Search for the cell housing the specified text and yield its (X, Y) center coordinate. 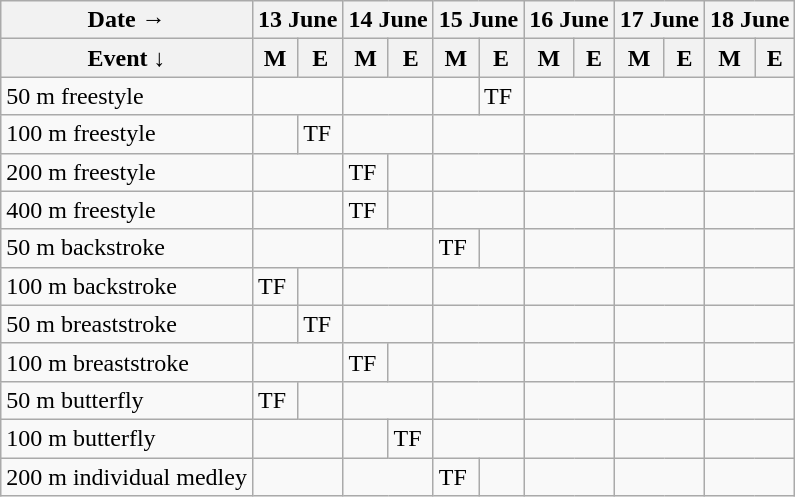
50 m freestyle (127, 96)
100 m backstroke (127, 286)
Event ↓ (127, 58)
50 m backstroke (127, 248)
100 m butterfly (127, 438)
400 m freestyle (127, 210)
50 m breaststroke (127, 324)
100 m breaststroke (127, 362)
14 June (388, 20)
200 m freestyle (127, 172)
18 June (750, 20)
16 June (569, 20)
15 June (478, 20)
50 m butterfly (127, 400)
100 m freestyle (127, 134)
200 m individual medley (127, 477)
Date → (127, 20)
17 June (659, 20)
13 June (297, 20)
